Extract the [x, y] coordinate from the center of the cell holding the provided text.  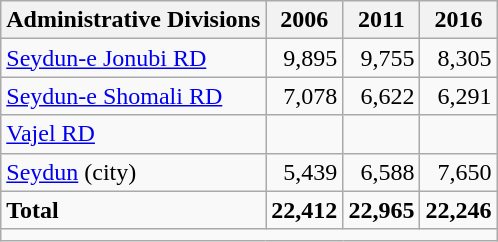
6,622 [382, 96]
2016 [458, 20]
7,650 [458, 172]
6,588 [382, 172]
8,305 [458, 58]
Seydun-e Shomali RD [134, 96]
22,965 [382, 210]
Vajel RD [134, 134]
Administrative Divisions [134, 20]
5,439 [304, 172]
2011 [382, 20]
9,895 [304, 58]
6,291 [458, 96]
9,755 [382, 58]
22,246 [458, 210]
Seydun-e Jonubi RD [134, 58]
2006 [304, 20]
Total [134, 210]
7,078 [304, 96]
22,412 [304, 210]
Seydun (city) [134, 172]
